Locate the cell with the specified text and output its [x, y] center coordinate. 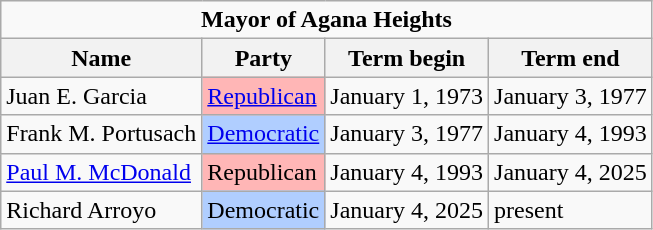
Term begin [407, 58]
January 1, 1973 [407, 96]
present [571, 210]
Juan E. Garcia [102, 96]
Frank M. Portusach [102, 134]
Richard Arroyo [102, 210]
Party [264, 58]
Name [102, 58]
Term end [571, 58]
Mayor of Agana Heights [326, 20]
Paul M. McDonald [102, 172]
